Return [x, y] of the center of cell containing provided text 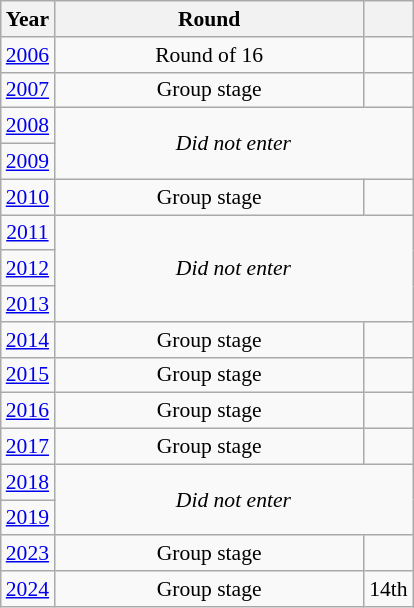
2019 [28, 518]
2018 [28, 482]
2008 [28, 126]
2009 [28, 162]
14th [388, 589]
2015 [28, 375]
2023 [28, 554]
2024 [28, 589]
2013 [28, 304]
2010 [28, 197]
2012 [28, 269]
2011 [28, 233]
2006 [28, 55]
2017 [28, 447]
2007 [28, 90]
Round [209, 19]
2016 [28, 411]
2014 [28, 340]
Year [28, 19]
Round of 16 [209, 55]
